Detect which cell encompasses the target text, then output its [X, Y] center coordinate. 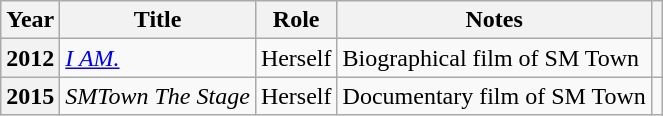
Documentary film of SM Town [494, 96]
2015 [30, 96]
Biographical film of SM Town [494, 58]
Role [296, 20]
I AM. [158, 58]
SMTown The Stage [158, 96]
Notes [494, 20]
2012 [30, 58]
Title [158, 20]
Year [30, 20]
